Output the (x, y) coordinate of the center of the cell containing the given text.  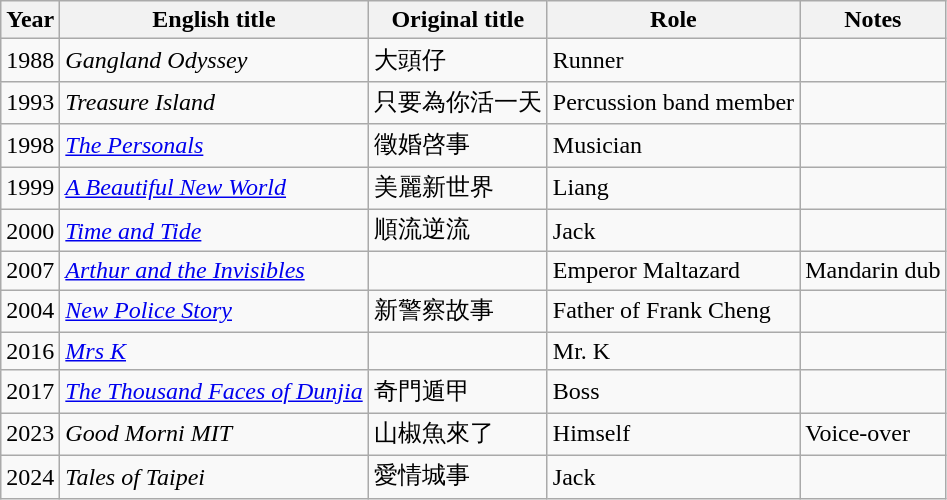
Father of Frank Cheng (673, 312)
Liang (673, 188)
Year (30, 20)
Time and Tide (214, 230)
Voice-over (873, 434)
1998 (30, 146)
大頭仔 (458, 60)
徵婚啓事 (458, 146)
Gangland Odyssey (214, 60)
美麗新世界 (458, 188)
Emperor Maltazard (673, 271)
Role (673, 20)
2000 (30, 230)
Tales of Taipei (214, 476)
Musician (673, 146)
The Thousand Faces of Dunjia (214, 392)
1999 (30, 188)
2024 (30, 476)
Treasure Island (214, 102)
1988 (30, 60)
1993 (30, 102)
English title (214, 20)
Mrs K (214, 351)
Mr. K (673, 351)
Notes (873, 20)
山椒魚來了 (458, 434)
Runner (673, 60)
Arthur and the Invisibles (214, 271)
愛情城事 (458, 476)
A Beautiful New World (214, 188)
Himself (673, 434)
順流逆流 (458, 230)
Percussion band member (673, 102)
2017 (30, 392)
Mandarin dub (873, 271)
Boss (673, 392)
2007 (30, 271)
The Personals (214, 146)
2004 (30, 312)
New Police Story (214, 312)
2016 (30, 351)
Good Morni MIT (214, 434)
2023 (30, 434)
奇門遁甲 (458, 392)
新警察故事 (458, 312)
Original title (458, 20)
只要為你活一天 (458, 102)
